Extract the [X, Y] coordinate from the center of the cell holding the provided text.  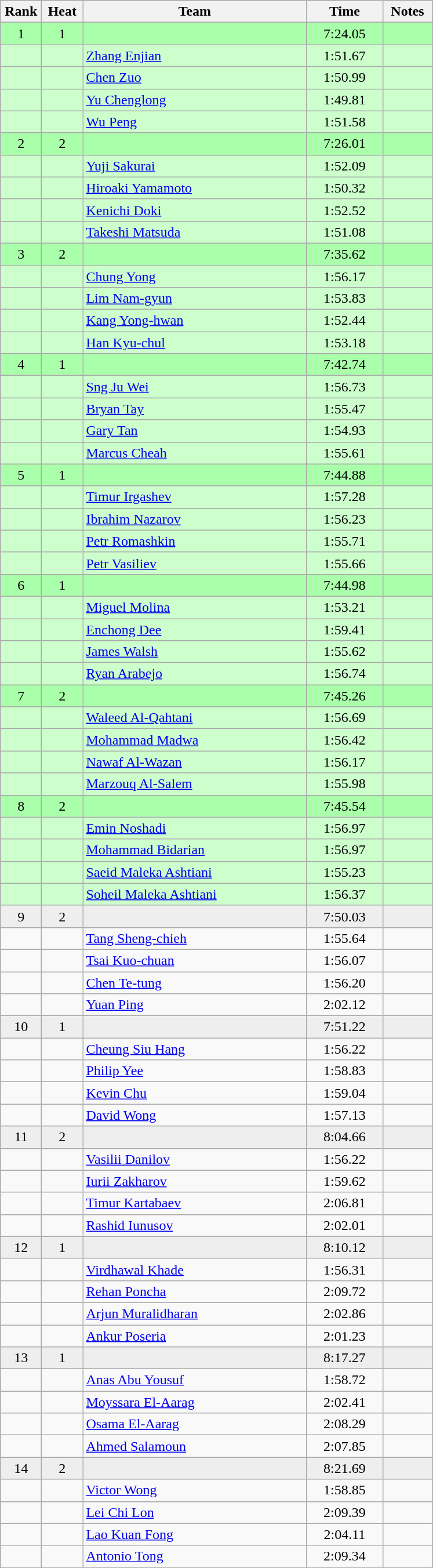
3 [21, 254]
Marzouq Al-Salem [195, 784]
1:56.37 [344, 894]
1:52.09 [344, 166]
1:53.18 [344, 343]
1:59.62 [344, 1181]
Philip Yee [195, 1071]
2:02.86 [344, 1313]
7:51.22 [344, 1027]
Petr Vasiliev [195, 563]
Anas Abu Yousuf [195, 1380]
1:50.99 [344, 78]
Heat [63, 12]
Iurii Zakharov [195, 1181]
1:51.58 [344, 122]
Zhang Enjian [195, 56]
2:02.41 [344, 1402]
Kenichi Doki [195, 210]
1:56.07 [344, 960]
2:09.39 [344, 1512]
7:42.74 [344, 365]
Wu Peng [195, 122]
1:51.67 [344, 56]
8:04.66 [344, 1137]
1:52.44 [344, 321]
7:45.54 [344, 806]
1:55.64 [344, 938]
1:55.66 [344, 563]
9 [21, 916]
Sng Ju Wei [195, 387]
1:57.28 [344, 497]
Gary Tan [195, 431]
1:56.74 [344, 674]
Saeid Maleka Ashtiani [195, 872]
1:55.47 [344, 409]
1:55.61 [344, 453]
Waleed Al-Qahtani [195, 718]
1:49.81 [344, 100]
James Walsh [195, 652]
Yuan Ping [195, 1005]
1:54.93 [344, 431]
1:53.83 [344, 299]
1:58.83 [344, 1071]
12 [21, 1247]
Tsai Kuo-chuan [195, 960]
1:58.85 [344, 1490]
1:55.71 [344, 541]
13 [21, 1358]
8:10.12 [344, 1247]
Nawaf Al-Wazan [195, 762]
Tang Sheng-chieh [195, 938]
Yuji Sakurai [195, 166]
Victor Wong [195, 1490]
Rank [21, 12]
1:53.21 [344, 607]
Mohammad Bidarian [195, 850]
8 [21, 806]
2:07.85 [344, 1446]
7:45.26 [344, 696]
1:55.23 [344, 872]
Timur Kartabaev [195, 1203]
Bryan Tay [195, 409]
7 [21, 696]
11 [21, 1137]
Time [344, 12]
2:09.34 [344, 1556]
Ryan Arabejo [195, 674]
7:50.03 [344, 916]
David Wong [195, 1115]
2:09.72 [344, 1291]
10 [21, 1027]
Ahmed Salamoun [195, 1446]
1:52.52 [344, 210]
1:55.62 [344, 652]
Rehan Poncha [195, 1291]
Team [195, 12]
8:17.27 [344, 1358]
Timur Irgashev [195, 497]
Takeshi Matsuda [195, 232]
Chen Te-tung [195, 983]
Chen Zuo [195, 78]
Yu Chenglong [195, 100]
5 [21, 475]
4 [21, 365]
1:59.04 [344, 1093]
Petr Romashkin [195, 541]
Lao Kuan Fong [195, 1534]
Lei Chi Lon [195, 1512]
Notes [407, 12]
Chung Yong [195, 277]
1:57.13 [344, 1115]
6 [21, 585]
Antonio Tong [195, 1556]
Kang Yong-hwan [195, 321]
Rashid Iunusov [195, 1225]
1:56.20 [344, 983]
8:21.69 [344, 1468]
7:44.88 [344, 475]
2:01.23 [344, 1335]
1:56.69 [344, 718]
Virdhawal Khade [195, 1269]
Ankur Poseria [195, 1335]
1:56.42 [344, 740]
1:56.31 [344, 1269]
Mohammad Madwa [195, 740]
7:24.05 [344, 34]
1:59.41 [344, 629]
Lim Nam-gyun [195, 299]
Miguel Molina [195, 607]
1:58.72 [344, 1380]
2:02.12 [344, 1005]
Moyssara El-Aarag [195, 1402]
Han Kyu-chul [195, 343]
Osama El-Aarag [195, 1424]
2:06.81 [344, 1203]
Marcus Cheah [195, 453]
7:35.62 [344, 254]
2:08.29 [344, 1424]
1:56.73 [344, 387]
Hiroaki Yamamoto [195, 188]
1:55.98 [344, 784]
1:50.32 [344, 188]
Emin Noshadi [195, 828]
Vasilii Danilov [195, 1159]
2:02.01 [344, 1225]
1:51.08 [344, 232]
7:26.01 [344, 144]
14 [21, 1468]
Cheung Siu Hang [195, 1049]
7:44.98 [344, 585]
1:56.23 [344, 519]
Arjun Muralidharan [195, 1313]
2:04.11 [344, 1534]
Ibrahim Nazarov [195, 519]
Soheil Maleka Ashtiani [195, 894]
Kevin Chu [195, 1093]
Enchong Dee [195, 629]
